Detect which cell encompasses the target text, then output its [X, Y] center coordinate. 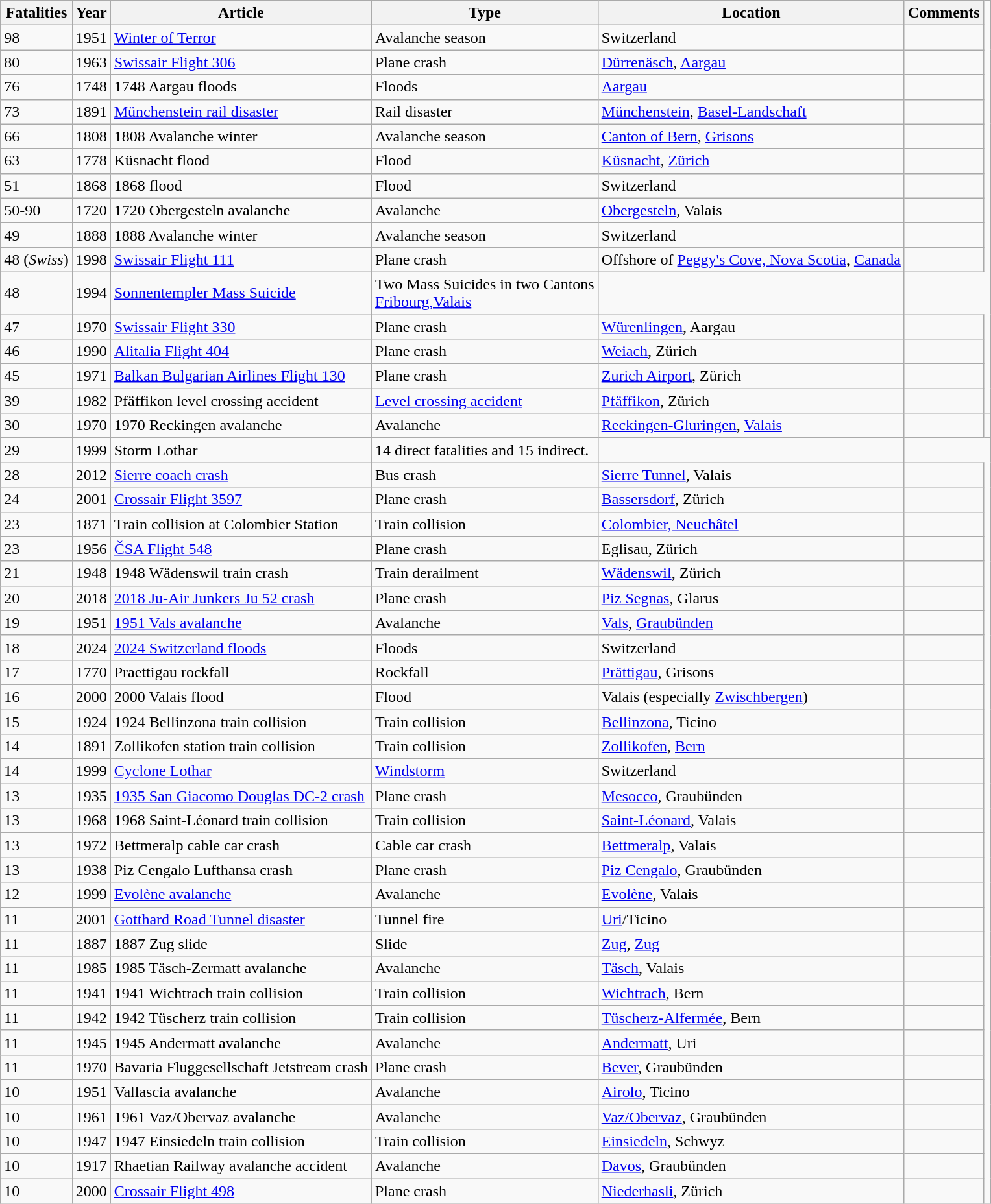
17 [36, 672]
1972 [91, 845]
1871 [91, 524]
Prättigau, Grisons [751, 672]
1720 Obergesteln avalanche [241, 210]
Storm Lothar [241, 450]
Article [241, 13]
Niederhasli, Zürich [751, 1191]
24 [36, 500]
Type [484, 13]
1948 [91, 573]
1994 [91, 293]
Münchenstein rail disaster [241, 112]
Münchenstein, Basel-Landschaft [751, 112]
1887 Zug slide [241, 944]
1968 Saint-Léonard train collision [241, 821]
1971 [91, 376]
Saint-Léonard, Valais [751, 821]
Würenlingen, Aargau [751, 326]
1868 [91, 186]
1935 San Giacomo Douglas DC-2 crash [241, 796]
Wichtrach, Bern [751, 993]
1748 [91, 87]
Vaz/Obervaz, Graubünden [751, 1116]
1985 [91, 969]
Slide [484, 944]
Zug, Zug [751, 944]
Cable car crash [484, 845]
Obergesteln, Valais [751, 210]
1938 [91, 870]
76 [36, 87]
29 [36, 450]
Aargau [751, 87]
Windstorm [484, 771]
Piz Cengalo Lufthansa crash [241, 870]
30 [36, 426]
1945 [91, 1042]
Offshore of Peggy's Cove, Nova Scotia, Canada [751, 259]
Tunnel fire [484, 919]
1990 [91, 352]
Winter of Terror [241, 38]
2018 [91, 598]
63 [36, 161]
1924 [91, 722]
Two Mass Suicides in two CantonsFribourg,Valais [484, 293]
Airolo, Ticino [751, 1092]
1808 Avalanche winter [241, 136]
1942 Tüscherz train collision [241, 1018]
19 [36, 623]
Rail disaster [484, 112]
Bever, Graubünden [751, 1067]
2024 Switzerland floods [241, 647]
80 [36, 62]
Valais (especially Zwischbergen) [751, 697]
Train collision at Colombier Station [241, 524]
Küsnacht flood [241, 161]
Sierre Tunnel, Valais [751, 475]
1808 [91, 136]
Swissair Flight 111 [241, 259]
1947 Einsiedeln train collision [241, 1142]
28 [36, 475]
Eglisau, Zürich [751, 549]
Swissair Flight 306 [241, 62]
Cyclone Lothar [241, 771]
Vals, Graubünden [751, 623]
Weiach, Zürich [751, 352]
1961 Vaz/Obervaz avalanche [241, 1116]
Fatalities [36, 13]
1942 [91, 1018]
Alitalia Flight 404 [241, 352]
Piz Segnas, Glarus [751, 598]
73 [36, 112]
15 [36, 722]
Täsch, Valais [751, 969]
1970 Reckingen avalanche [241, 426]
1887 [91, 944]
Location [751, 13]
Praettigau rockfall [241, 672]
Evolène, Valais [751, 895]
1961 [91, 1116]
Rockfall [484, 672]
Davos, Graubünden [751, 1166]
1868 flood [241, 186]
Sierre coach crash [241, 475]
1924 Bellinzona train collision [241, 722]
Canton of Bern, Grisons [751, 136]
2024 [91, 647]
1956 [91, 549]
1951 Vals avalanche [241, 623]
1945 Andermatt avalanche [241, 1042]
Year [91, 13]
Sonnentempler Mass Suicide [241, 293]
Swissair Flight 330 [241, 326]
20 [36, 598]
66 [36, 136]
Bettmeralp cable car crash [241, 845]
Tüscherz-Alfermée, Bern [751, 1018]
48 [36, 293]
Gotthard Road Tunnel disaster [241, 919]
Bus crash [484, 475]
Train derailment [484, 573]
45 [36, 376]
Zollikofen, Bern [751, 747]
1948 Wädenswil train crash [241, 573]
1935 [91, 796]
Bassersdorf, Zürich [751, 500]
1778 [91, 161]
48 (Swiss) [36, 259]
1947 [91, 1142]
Bellinzona, Ticino [751, 722]
Dürrenäsch, Aargau [751, 62]
Zollikofen station train collision [241, 747]
Comments [944, 13]
Einsiedeln, Schwyz [751, 1142]
Rhaetian Railway avalanche accident [241, 1166]
1748 Aargau floods [241, 87]
1998 [91, 259]
Crossair Flight 498 [241, 1191]
39 [36, 401]
Pfäffikon, Zürich [751, 401]
1985 Täsch-Zermatt avalanche [241, 969]
1917 [91, 1166]
1941 [91, 993]
Bettmeralp, Valais [751, 845]
46 [36, 352]
Uri/Ticino [751, 919]
Reckingen-Gluringen, Valais [751, 426]
Level crossing accident [484, 401]
16 [36, 697]
Zurich Airport, Zürich [751, 376]
2000 Valais flood [241, 697]
Wädenswil, Zürich [751, 573]
98 [36, 38]
1888 Avalanche winter [241, 235]
2012 [91, 475]
Crossair Flight 3597 [241, 500]
Küsnacht, Zürich [751, 161]
Mesocco, Graubünden [751, 796]
Balkan Bulgarian Airlines Flight 130 [241, 376]
Evolène avalanche [241, 895]
50-90 [36, 210]
18 [36, 647]
2018 Ju-Air Junkers Ju 52 crash [241, 598]
Vallascia avalanche [241, 1092]
49 [36, 235]
1963 [91, 62]
14 direct fatalities and 15 indirect. [484, 450]
Colombier, Neuchâtel [751, 524]
1982 [91, 401]
1941 Wichtrach train collision [241, 993]
Pfäffikon level crossing accident [241, 401]
1720 [91, 210]
1968 [91, 821]
12 [36, 895]
51 [36, 186]
Bavaria Fluggesellschaft Jetstream crash [241, 1067]
Piz Cengalo, Graubünden [751, 870]
47 [36, 326]
Andermatt, Uri [751, 1042]
21 [36, 573]
ČSA Flight 548 [241, 549]
1770 [91, 672]
1888 [91, 235]
